Scan for the cell matching the given text and deliver its (x, y) coordinate at center. 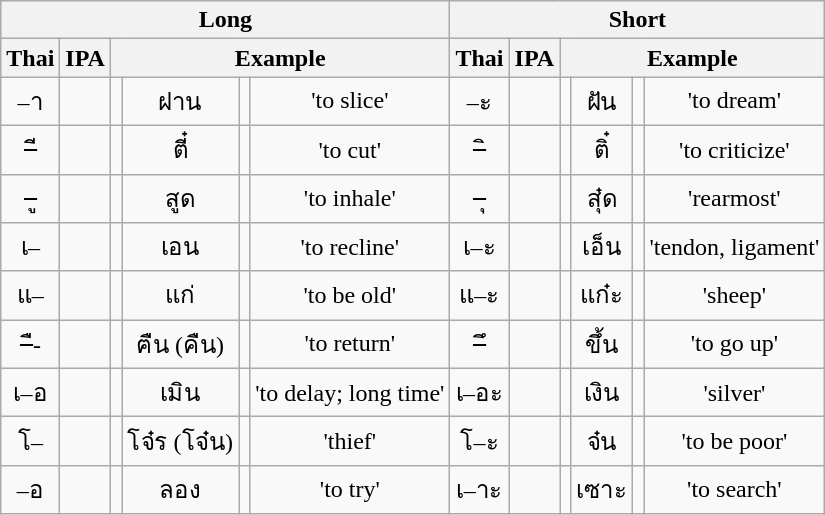
เอน (180, 248)
โ– (30, 442)
สุ๋ด (602, 198)
'to cut' (350, 150)
แ–ะ (480, 296)
ฅืน (คืน) (180, 344)
ลอง (180, 490)
'to go up' (734, 344)
เ–าะ (480, 490)
สูด (180, 198)
–ี (30, 150)
'to inhale' (350, 198)
–ึ (480, 344)
ฝัน (602, 102)
เ–อ (30, 392)
'to be poor' (734, 442)
'tendon, ligament' (734, 248)
'to try' (350, 490)
ขึ้น (602, 344)
เอ็น (602, 248)
'sheep' (734, 296)
แก๋ะ (602, 296)
Long (226, 20)
จ๋น (602, 442)
'to return' (350, 344)
โ–ะ (480, 442)
ติ๋ (602, 150)
–ื- (30, 344)
'to dream' (734, 102)
–ู (30, 198)
โจ๋ร (โจ๋น) (180, 442)
–า (30, 102)
เ–ะ (480, 248)
–ะ (480, 102)
เ– (30, 248)
'thief' (350, 442)
ตี๋ (180, 150)
Short (638, 20)
'to criticize' (734, 150)
–อ (30, 490)
แก่ (180, 296)
–ิ (480, 150)
แ– (30, 296)
'to be old' (350, 296)
'to search' (734, 490)
เมิน (180, 392)
'rearmost' (734, 198)
'to delay; long time' (350, 392)
เ–อะ (480, 392)
'silver' (734, 392)
–ุ (480, 198)
เซาะ (602, 490)
ฝาน (180, 102)
เงิน (602, 392)
'to recline' (350, 248)
'to slice' (350, 102)
